Return [X, Y] of the center of cell containing provided text 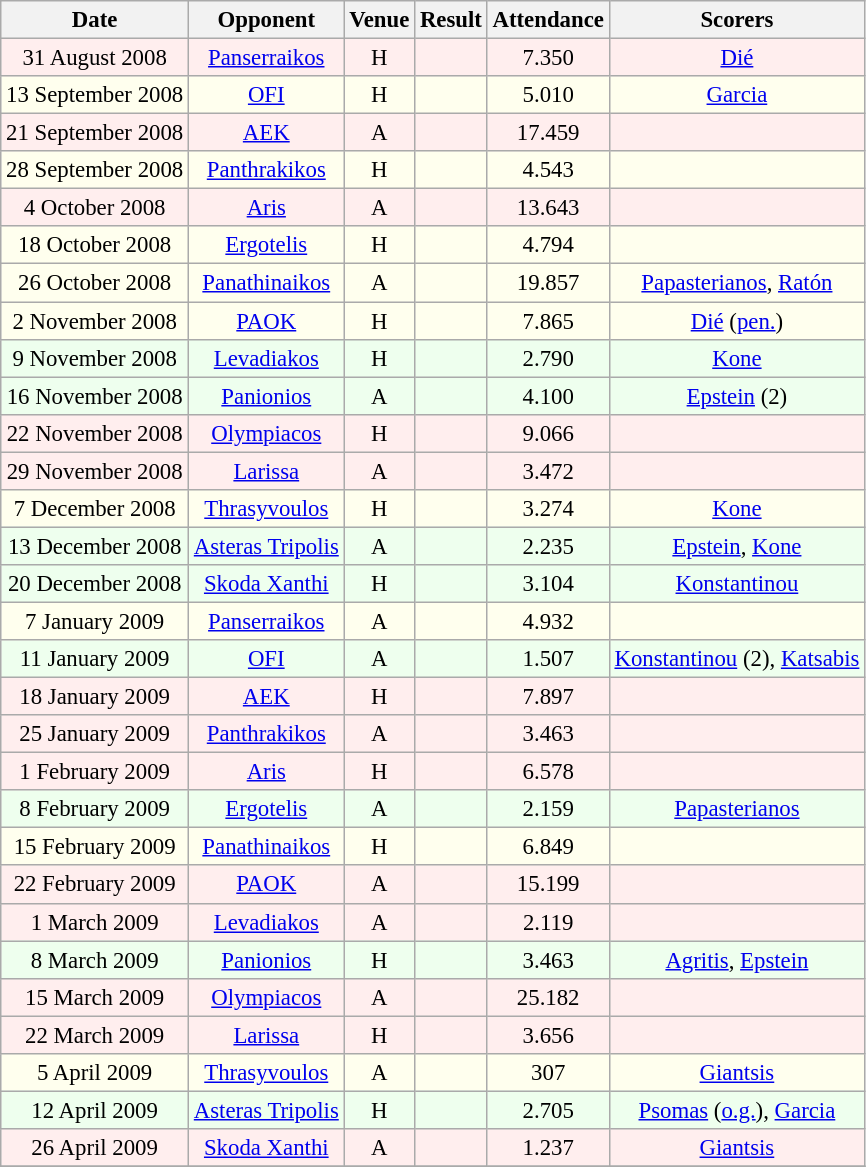
13.643 [548, 208]
26 April 2009 [95, 1148]
307 [548, 1073]
Epstein, Kone [736, 546]
31 August 2008 [95, 58]
2 November 2008 [95, 321]
22 March 2009 [95, 1035]
4.543 [548, 170]
13 December 2008 [95, 546]
6.578 [548, 772]
Agritis, Epstein [736, 960]
17.459 [548, 133]
Psomas (o.g.), Garcia [736, 1110]
22 February 2009 [95, 885]
1.507 [548, 659]
9 November 2008 [95, 358]
Papasterianos [736, 809]
2.159 [548, 809]
Papasterianos, Ratón [736, 283]
3.104 [548, 584]
2.119 [548, 922]
3.274 [548, 509]
Konstantinou (2), Katsabis [736, 659]
Date [95, 20]
7.897 [548, 697]
3.472 [548, 471]
7 January 2009 [95, 621]
15 March 2009 [95, 997]
7.865 [548, 321]
5.010 [548, 95]
Garcia [736, 95]
19.857 [548, 283]
5 April 2009 [95, 1073]
Attendance [548, 20]
2.235 [548, 546]
21 September 2008 [95, 133]
12 April 2009 [95, 1110]
Dié [736, 58]
Scorers [736, 20]
Epstein (2) [736, 396]
16 November 2008 [95, 396]
Konstantinou [736, 584]
4 October 2008 [95, 208]
Result [452, 20]
25 January 2009 [95, 734]
4.932 [548, 621]
28 September 2008 [95, 170]
2.705 [548, 1110]
25.182 [548, 997]
15 February 2009 [95, 847]
Dié (pen.) [736, 321]
3.656 [548, 1035]
18 October 2008 [95, 245]
7 December 2008 [95, 509]
18 January 2009 [95, 697]
Opponent [267, 20]
11 January 2009 [95, 659]
15.199 [548, 885]
8 March 2009 [95, 960]
9.066 [548, 433]
Venue [380, 20]
29 November 2008 [95, 471]
20 December 2008 [95, 584]
6.849 [548, 847]
4.100 [548, 396]
1.237 [548, 1148]
22 November 2008 [95, 433]
1 February 2009 [95, 772]
7.350 [548, 58]
13 September 2008 [95, 95]
1 March 2009 [95, 922]
26 October 2008 [95, 283]
8 February 2009 [95, 809]
2.790 [548, 358]
4.794 [548, 245]
